Find where the given text appears and provide that cell's center as [x, y] coordinate. 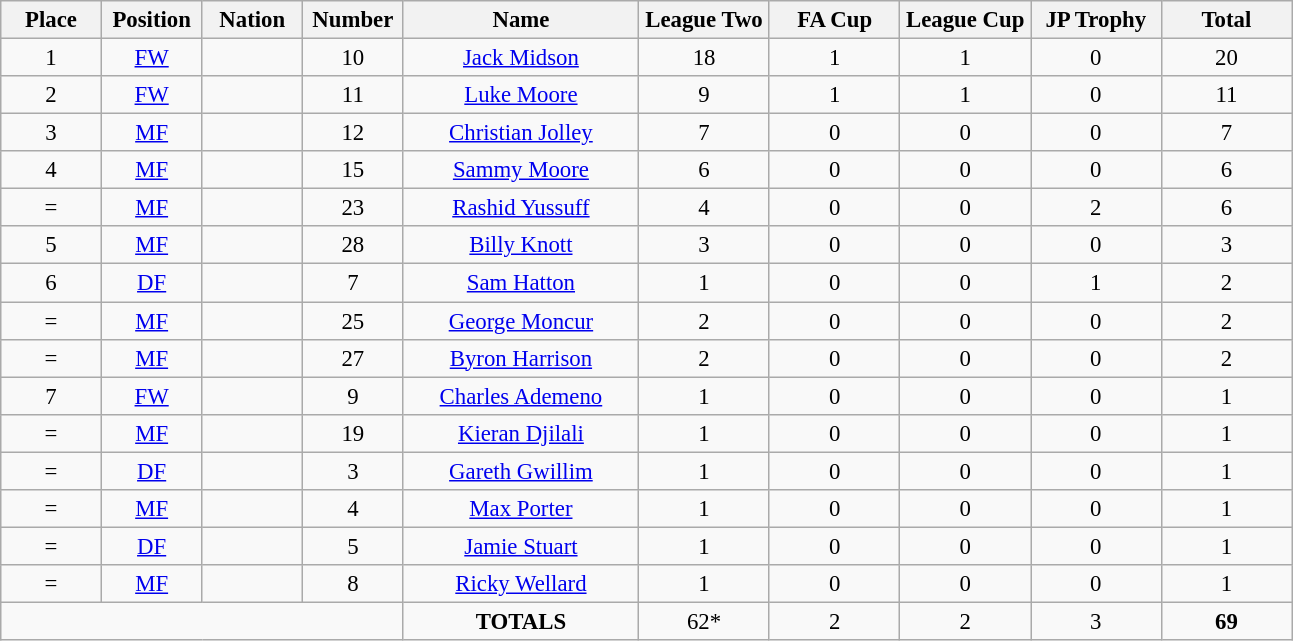
Total [1226, 20]
JP Trophy [1096, 20]
George Moncur [521, 321]
Charles Ademeno [521, 396]
Jack Midson [521, 58]
69 [1226, 621]
Gareth Gwillim [521, 471]
Luke Moore [521, 95]
Jamie Stuart [521, 546]
25 [354, 321]
Sammy Moore [521, 170]
12 [354, 133]
18 [704, 58]
League Cup [966, 20]
Nation [252, 20]
Sam Hatton [521, 283]
20 [1226, 58]
19 [354, 433]
League Two [704, 20]
Byron Harrison [521, 358]
62* [704, 621]
FA Cup [834, 20]
27 [354, 358]
15 [354, 170]
23 [354, 208]
Billy Knott [521, 245]
Christian Jolley [521, 133]
Rashid Yussuff [521, 208]
Ricky Wellard [521, 584]
Place [52, 20]
10 [354, 58]
Kieran Djilali [521, 433]
Max Porter [521, 509]
Number [354, 20]
TOTALS [521, 621]
8 [354, 584]
28 [354, 245]
Name [521, 20]
Position [152, 20]
